Return the [x, y] coordinate for the center point of the cell that contains the specified text.  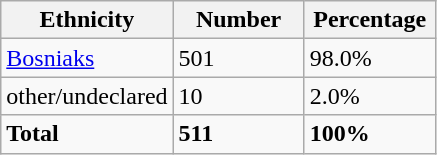
Number [238, 20]
100% [370, 134]
10 [238, 96]
Percentage [370, 20]
other/undeclared [87, 96]
2.0% [370, 96]
501 [238, 58]
Bosniaks [87, 58]
Ethnicity [87, 20]
98.0% [370, 58]
511 [238, 134]
Total [87, 134]
